Provide the (X, Y) coordinate of the cell's center where the given text is located.  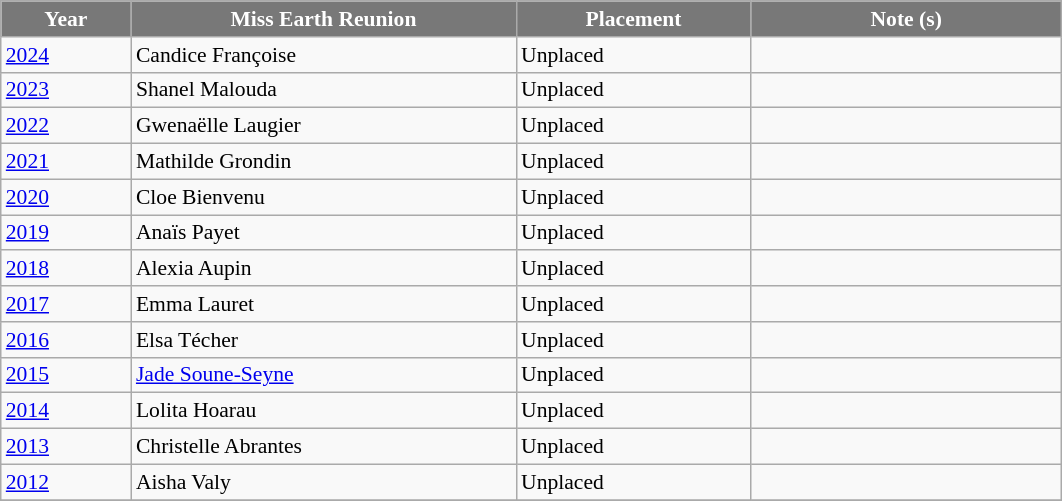
Candice Françoise (324, 55)
Alexia Aupin (324, 269)
Gwenaëlle Laugier (324, 126)
2018 (66, 269)
Lolita Hoarau (324, 411)
Anaïs Payet (324, 233)
Elsa Técher (324, 340)
2015 (66, 375)
2013 (66, 447)
2016 (66, 340)
2012 (66, 482)
Cloe Bienvenu (324, 197)
Miss Earth Reunion (324, 19)
2017 (66, 304)
Note (s) (906, 19)
Aisha Valy (324, 482)
Placement (634, 19)
2024 (66, 55)
Shanel Malouda (324, 90)
2021 (66, 162)
Emma Lauret (324, 304)
Mathilde Grondin (324, 162)
Jade Soune-Seyne (324, 375)
2019 (66, 233)
2022 (66, 126)
2023 (66, 90)
Year (66, 19)
Christelle Abrantes (324, 447)
2020 (66, 197)
2014 (66, 411)
